Pinpoint the cell where the given text exists, returning its [x, y] midpoint coordinate. 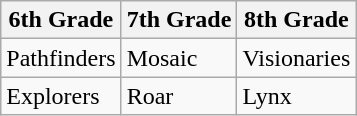
8th Grade [296, 20]
7th Grade [179, 20]
Lynx [296, 96]
Roar [179, 96]
6th Grade [61, 20]
Visionaries [296, 58]
Explorers [61, 96]
Pathfinders [61, 58]
Mosaic [179, 58]
